Provide the [x, y] coordinate of the cell's center where the given text is located.  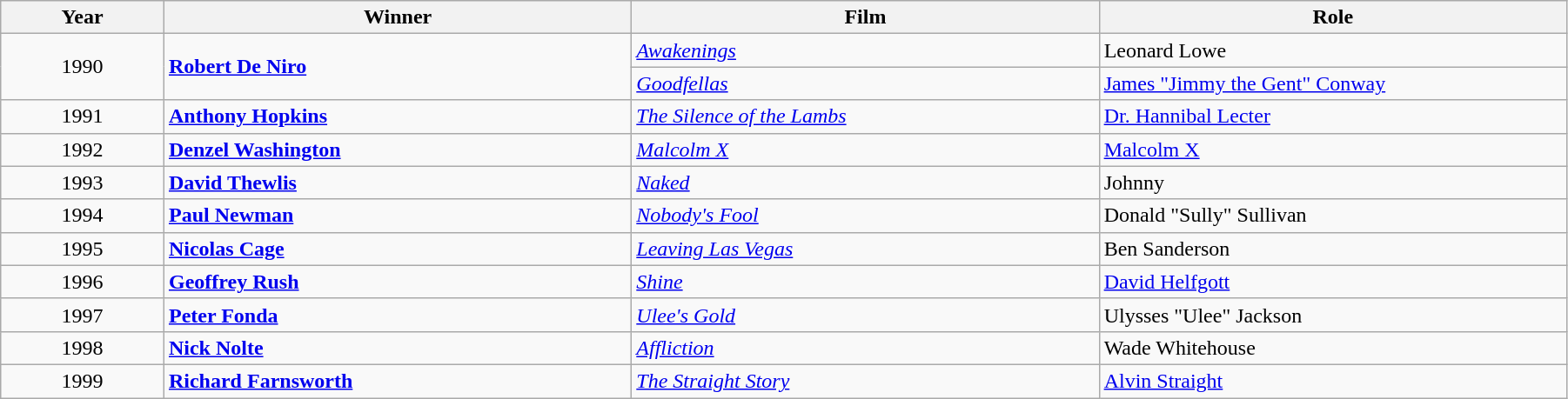
Denzel Washington [397, 150]
Paul Newman [397, 216]
Ben Sanderson [1333, 249]
Film [865, 17]
Peter Fonda [397, 315]
Robert De Niro [397, 67]
1992 [83, 150]
Wade Whitehouse [1333, 348]
Nick Nolte [397, 348]
Shine [865, 282]
Ulysses "Ulee" Jackson [1333, 315]
Naked [865, 183]
1997 [83, 315]
1993 [83, 183]
Winner [397, 17]
Dr. Hannibal Lecter [1333, 116]
Affliction [865, 348]
Leaving Las Vegas [865, 249]
The Straight Story [865, 381]
Nicolas Cage [397, 249]
Awakenings [865, 50]
Anthony Hopkins [397, 116]
Richard Farnsworth [397, 381]
1995 [83, 249]
1998 [83, 348]
Johnny [1333, 183]
Geoffrey Rush [397, 282]
Nobody's Fool [865, 216]
1990 [83, 67]
James "Jimmy the Gent" Conway [1333, 83]
Donald "Sully" Sullivan [1333, 216]
Role [1333, 17]
David Helfgott [1333, 282]
1991 [83, 116]
Alvin Straight [1333, 381]
1996 [83, 282]
Ulee's Gold [865, 315]
Year [83, 17]
Goodfellas [865, 83]
The Silence of the Lambs [865, 116]
1994 [83, 216]
1999 [83, 381]
David Thewlis [397, 183]
Leonard Lowe [1333, 50]
